Pinpoint the cell where the given text exists, returning its [X, Y] midpoint coordinate. 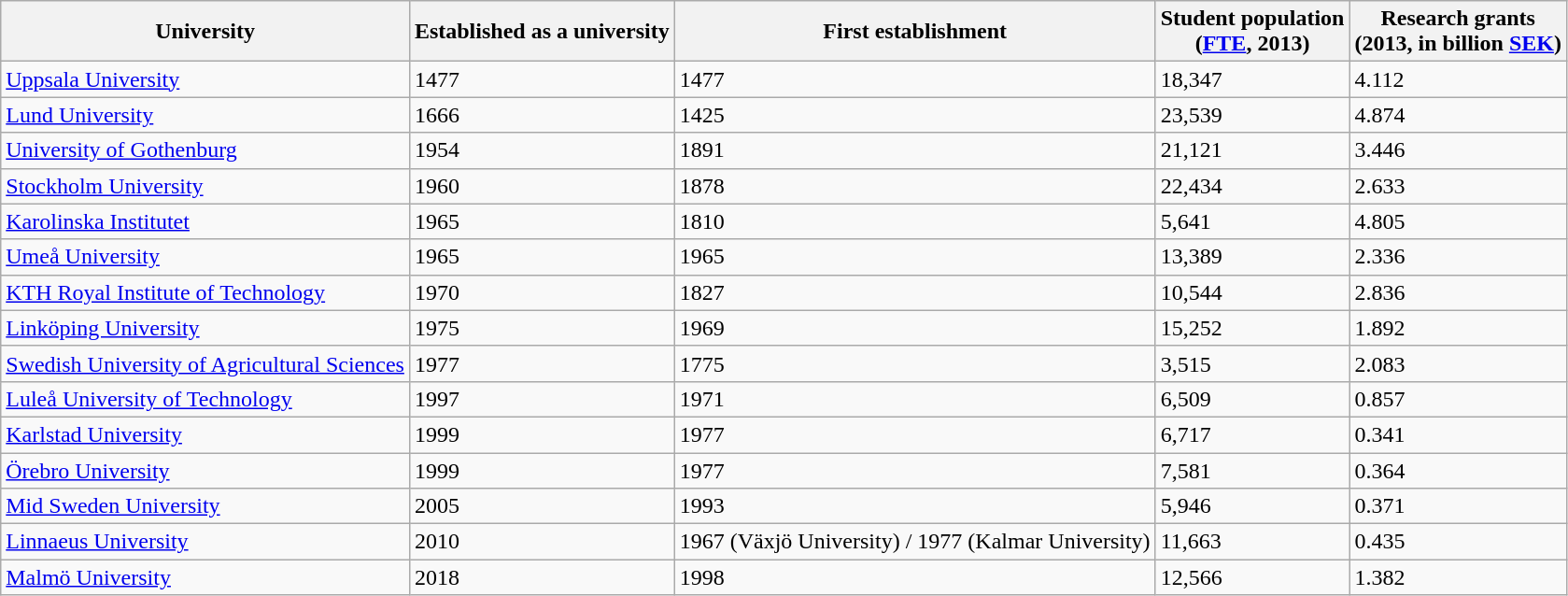
2.633 [1458, 186]
Research grants (2013, in billion SEK) [1458, 32]
Student population (FTE, 2013) [1252, 32]
0.435 [1458, 542]
Stockholm University [205, 186]
22,434 [1252, 186]
Luleå University of Technology [205, 399]
18,347 [1252, 79]
1975 [542, 328]
University [205, 32]
4.805 [1458, 221]
15,252 [1252, 328]
2010 [542, 542]
Swedish University of Agricultural Sciences [205, 363]
1971 [915, 399]
7,581 [1252, 470]
0.364 [1458, 470]
0.857 [1458, 399]
1967 (Växjö University) / 1977 (Kalmar University) [915, 542]
0.341 [1458, 434]
21,121 [1252, 150]
Established as a university [542, 32]
1810 [915, 221]
Karolinska Institutet [205, 221]
1.382 [1458, 577]
1954 [542, 150]
1827 [915, 292]
1666 [542, 115]
11,663 [1252, 542]
Linköping University [205, 328]
1891 [915, 150]
KTH Royal Institute of Technology [205, 292]
2.336 [1458, 257]
1425 [915, 115]
6,717 [1252, 434]
1998 [915, 577]
Malmö University [205, 577]
5,946 [1252, 506]
6,509 [1252, 399]
3.446 [1458, 150]
1878 [915, 186]
13,389 [1252, 257]
First establishment [915, 32]
10,544 [1252, 292]
Mid Sweden University [205, 506]
2018 [542, 577]
Uppsala University [205, 79]
23,539 [1252, 115]
1997 [542, 399]
2.836 [1458, 292]
1970 [542, 292]
0.371 [1458, 506]
5,641 [1252, 221]
12,566 [1252, 577]
1775 [915, 363]
2.083 [1458, 363]
Linnaeus University [205, 542]
4.874 [1458, 115]
2005 [542, 506]
3,515 [1252, 363]
1993 [915, 506]
Umeå University [205, 257]
Lund University [205, 115]
4.112 [1458, 79]
University of Gothenburg [205, 150]
1960 [542, 186]
Karlstad University [205, 434]
1.892 [1458, 328]
1969 [915, 328]
Örebro University [205, 470]
